Search for the cell housing the specified text and yield its (x, y) center coordinate. 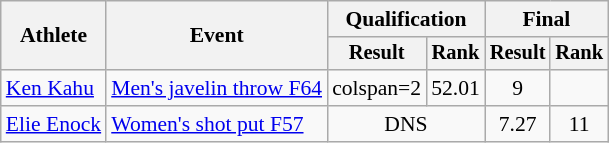
Women's shot put F57 (216, 124)
Ken Kahu (54, 88)
Final (546, 19)
9 (518, 88)
Qualification (406, 19)
Event (216, 36)
Elie Enock (54, 124)
Men's javelin throw F64 (216, 88)
52.01 (456, 88)
7.27 (518, 124)
11 (579, 124)
DNS (406, 124)
colspan=2 (376, 88)
Athlete (54, 36)
